Pinpoint the cell where the given text exists, returning its [X, Y] midpoint coordinate. 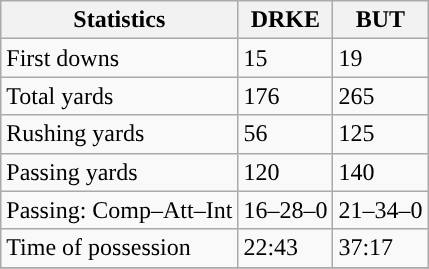
125 [380, 134]
Rushing yards [120, 134]
Passing: Comp–Att–Int [120, 210]
Time of possession [120, 248]
First downs [120, 58]
DRKE [286, 20]
BUT [380, 20]
15 [286, 58]
176 [286, 96]
140 [380, 172]
265 [380, 96]
16–28–0 [286, 210]
37:17 [380, 248]
22:43 [286, 248]
21–34–0 [380, 210]
Total yards [120, 96]
Passing yards [120, 172]
120 [286, 172]
Statistics [120, 20]
19 [380, 58]
56 [286, 134]
